For the text-containing cell, return its midpoint in (X, Y) coordinate format. 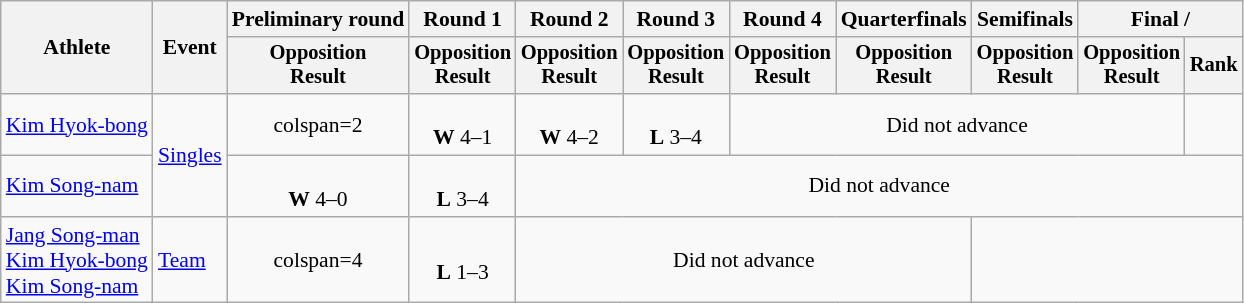
Semifinals (1026, 19)
Quarterfinals (904, 19)
Singles (190, 155)
Round 2 (570, 19)
Preliminary round (318, 19)
Event (190, 48)
Round 4 (782, 19)
Round 3 (676, 19)
colspan=2 (318, 124)
Round 1 (462, 19)
Kim Hyok-bong (77, 124)
W 4–1 (462, 124)
Rank (1214, 66)
W 4–0 (318, 186)
Athlete (77, 48)
Final / (1160, 19)
Kim Song-nam (77, 186)
W 4–2 (570, 124)
